Output the (X, Y) coordinate of the center of the cell containing the given text.  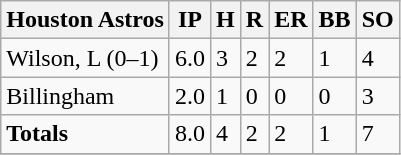
ER (291, 20)
Houston Astros (86, 20)
Wilson, L (0–1) (86, 58)
H (225, 20)
7 (378, 134)
6.0 (190, 58)
IP (190, 20)
SO (378, 20)
Totals (86, 134)
8.0 (190, 134)
BB (334, 20)
R (254, 20)
2.0 (190, 96)
Billingham (86, 96)
